Identify which cell holds the provided text, then report its [X, Y] central coordinate. 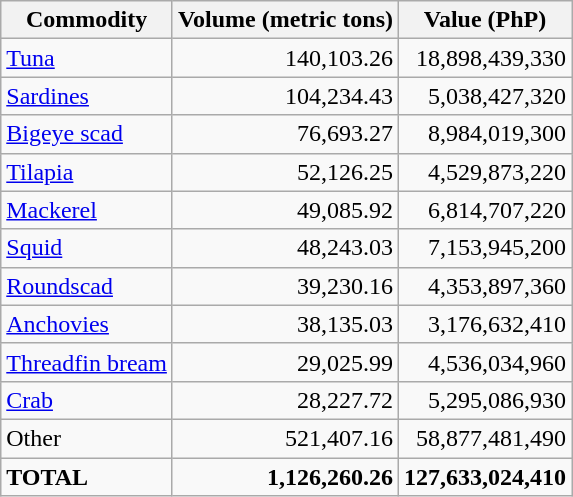
76,693.27 [285, 134]
Sardines [87, 96]
8,984,019,300 [486, 134]
4,353,897,360 [486, 286]
521,407.16 [285, 438]
18,898,439,330 [486, 58]
Anchovies [87, 324]
49,085.92 [285, 210]
Squid [87, 248]
4,529,873,220 [486, 172]
29,025.99 [285, 362]
4,536,034,960 [486, 362]
7,153,945,200 [486, 248]
Commodity [87, 20]
Threadfin bream [87, 362]
Bigeye scad [87, 134]
TOTAL [87, 477]
5,038,427,320 [486, 96]
3,176,632,410 [486, 324]
1,126,260.26 [285, 477]
Mackerel [87, 210]
52,126.25 [285, 172]
58,877,481,490 [486, 438]
6,814,707,220 [486, 210]
Value (PhP) [486, 20]
48,243.03 [285, 248]
5,295,086,930 [486, 400]
39,230.16 [285, 286]
Other [87, 438]
38,135.03 [285, 324]
Roundscad [87, 286]
Volume (metric tons) [285, 20]
104,234.43 [285, 96]
Crab [87, 400]
127,633,024,410 [486, 477]
Tilapia [87, 172]
140,103.26 [285, 58]
28,227.72 [285, 400]
Tuna [87, 58]
